From the cell containing the given text, extract its center point as (x, y) coordinate. 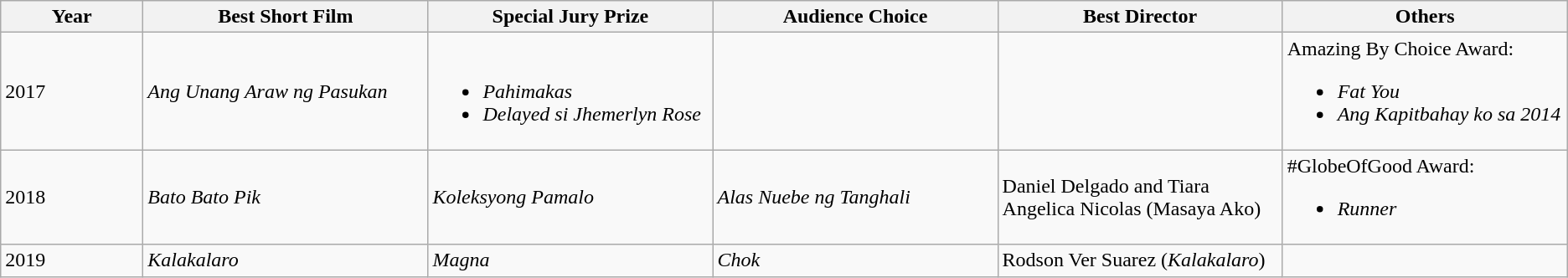
Bato Bato Pik (286, 198)
Year (72, 17)
2019 (72, 260)
Chok (855, 260)
Magna (570, 260)
Rodson Ver Suarez (Kalakalaro) (1140, 260)
Koleksyong Pamalo (570, 198)
PahimakasDelayed si Jhemerlyn Rose (570, 91)
Alas Nuebe ng Tanghali (855, 198)
2018 (72, 198)
Daniel Delgado and Tiara Angelica Nicolas (Masaya Ako) (1140, 198)
Amazing By Choice Award:Fat YouAng Kapitbahay ko sa 2014 (1425, 91)
Best Short Film (286, 17)
Special Jury Prize (570, 17)
Best Director (1140, 17)
Audience Choice (855, 17)
Others (1425, 17)
Kalakalaro (286, 260)
#GlobeOfGood Award:Runner (1425, 198)
Ang Unang Araw ng Pasukan (286, 91)
2017 (72, 91)
